Locate the cell with the specified text and output its (x, y) center coordinate. 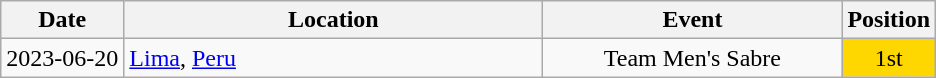
Location (334, 20)
Position (889, 20)
1st (889, 58)
Lima, Peru (334, 58)
2023-06-20 (62, 58)
Date (62, 20)
Event (692, 20)
Team Men's Sabre (692, 58)
